Provide the [x, y] coordinate of the cell's center where the given text is located.  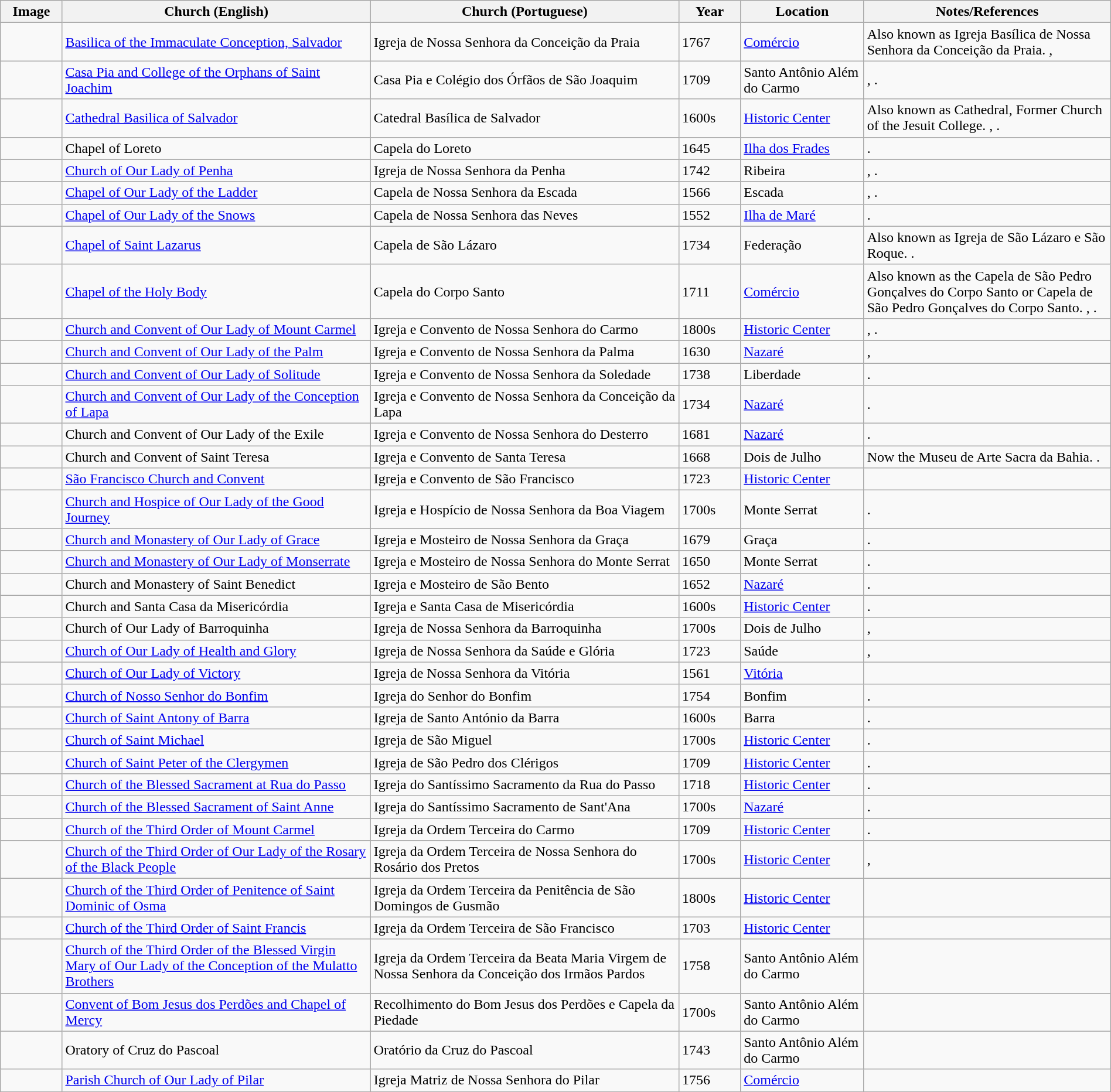
Church of Saint Antony of Barra [216, 718]
Ilha dos Frades [802, 148]
1738 [709, 374]
Chapel of Our Lady of the Ladder [216, 193]
Capela de Nossa Senhora das Neves [524, 215]
1561 [709, 673]
Ilha de Maré [802, 215]
1650 [709, 562]
Igreja de São Pedro dos Clérigos [524, 762]
Saúde [802, 651]
Year [709, 12]
Recolhimento do Bom Jesus dos Perdões e Capela da Piedade [524, 1012]
Church of Saint Peter of the Clergymen [216, 762]
Church of the Third Order of Penitence of Saint Dominic of Osma [216, 898]
Parish Church of Our Lady of Pilar [216, 1080]
1756 [709, 1080]
Church and Monastery of Saint Benedict [216, 584]
Chapel of Our Lady of the Snows [216, 215]
Igreja de Nossa Senhora da Barroquinha [524, 629]
Church (English) [216, 12]
Also known as Igreja Basílica de Nossa Senhora da Conceição da Praia. , [987, 42]
Capela do Corpo Santo [524, 291]
Igreja da Ordem Terceira da Beata Maria Virgem de Nossa Senhora da Conceição dos Irmãos Pardos [524, 966]
Church and Convent of Our Lady of the Conception of Lapa [216, 404]
1668 [709, 457]
Igreja e Mosteiro de Nossa Senhora do Monte Serrat [524, 562]
Igreja do Senhor do Bonfim [524, 695]
Igreja e Mosteiro de São Bento [524, 584]
Location [802, 12]
Capela de São Lázaro [524, 245]
Liberdade [802, 374]
Church of Our Lady of Victory [216, 673]
1767 [709, 42]
Igreja e Mosteiro de Nossa Senhora da Graça [524, 540]
Church and Convent of Our Lady of Mount Carmel [216, 329]
Igreja da Ordem Terceira da Penitência de São Domingos de Gusmão [524, 898]
Ribeira [802, 170]
Igreja da Ordem Terceira de Nossa Senhora do Rosário dos Pretos [524, 860]
Casa Pia and College of the Orphans of Saint Joachim [216, 80]
1703 [709, 928]
Church and Convent of Our Lady of the Exile [216, 435]
Casa Pia e Colégio dos Órfãos de São Joaquim [524, 80]
Bonfim [802, 695]
Church of the Blessed Sacrament at Rua do Passo [216, 785]
Igreja e Convento de Nossa Senhora do Desterro [524, 435]
1652 [709, 584]
Vitória [802, 673]
Igreja e Convento de Santa Teresa [524, 457]
Church of Our Lady of Penha [216, 170]
Image [32, 12]
Igreja Matriz de Nossa Senhora do Pilar [524, 1080]
São Francisco Church and Convent [216, 479]
Chapel of Saint Lazarus [216, 245]
Capela do Loreto [524, 148]
Church and Monastery of Our Lady of Grace [216, 540]
1681 [709, 435]
Church and Convent of Saint Teresa [216, 457]
1754 [709, 695]
Igreja e Convento de Nossa Senhora da Palma [524, 352]
Igreja de Santo António da Barra [524, 718]
Chapel of Loreto [216, 148]
Now the Museu de Arte Sacra da Bahia. . [987, 457]
1566 [709, 193]
Igreja da Ordem Terceira do Carmo [524, 830]
Igreja de São Miguel [524, 740]
Graça [802, 540]
Church of Our Lady of Health and Glory [216, 651]
Chapel of the Holy Body [216, 291]
Igreja do Santíssimo Sacramento da Rua do Passo [524, 785]
Capela de Nossa Senhora da Escada [524, 193]
Catedral Basílica de Salvador [524, 118]
Igreja do Santíssimo Sacramento de Sant'Ana [524, 807]
Igreja e Hospício de Nossa Senhora da Boa Viagem [524, 510]
Igreja e Convento de Nossa Senhora da Soledade [524, 374]
Church (Portuguese) [524, 12]
1743 [709, 1050]
Church of Nosso Senhor do Bonfim [216, 695]
Barra [802, 718]
Igreja e Convento de Nossa Senhora do Carmo [524, 329]
Church of the Third Order of Saint Francis [216, 928]
Notes/References [987, 12]
1758 [709, 966]
Church of Saint Michael [216, 740]
Church and Monastery of Our Lady of Monserrate [216, 562]
1645 [709, 148]
Igreja e Convento de Nossa Senhora da Conceição da Lapa [524, 404]
Oratório da Cruz do Pascoal [524, 1050]
Cathedral Basilica of Salvador [216, 118]
1630 [709, 352]
Church of the Third Order of the Blessed Virgin Mary of Our Lady of the Conception of the Mulatto Brothers [216, 966]
Basilica of the Immaculate Conception, Salvador [216, 42]
Igreja de Nossa Senhora da Penha [524, 170]
Oratory of Cruz do Pascoal [216, 1050]
Igreja da Ordem Terceira de São Francisco [524, 928]
Church and Santa Casa da Misericórdia [216, 606]
Church of Our Lady of Barroquinha [216, 629]
Also known as the Capela de São Pedro Gonçalves do Corpo Santo or Capela de São Pedro Gonçalves do Corpo Santo. , . [987, 291]
Igreja de Nossa Senhora da Vitória [524, 673]
Church of the Third Order of Mount Carmel [216, 830]
Church and Convent of Our Lady of the Palm [216, 352]
Also known as Cathedral, Former Church of the Jesuit College. , . [987, 118]
Federação [802, 245]
Church and Hospice of Our Lady of the Good Journey [216, 510]
Convent of Bom Jesus dos Perdões and Chapel of Mercy [216, 1012]
1552 [709, 215]
1679 [709, 540]
Church of the Third Order of Our Lady of the Rosary of the Black People [216, 860]
Igreja de Nossa Senhora da Conceição da Praia [524, 42]
1711 [709, 291]
Igreja e Santa Casa de Misericórdia [524, 606]
Also known as Igreja de São Lázaro e São Roque. . [987, 245]
Church of the Blessed Sacrament of Saint Anne [216, 807]
Escada [802, 193]
1742 [709, 170]
Igreja e Convento de São Francisco [524, 479]
Igreja de Nossa Senhora da Saúde e Glória [524, 651]
1718 [709, 785]
Church and Convent of Our Lady of Solitude [216, 374]
